Search for the cell housing the specified text and yield its [X, Y] center coordinate. 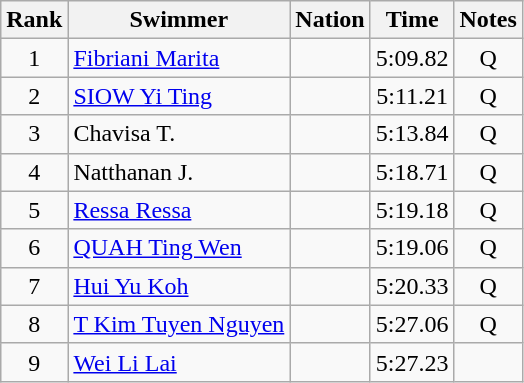
5:20.33 [412, 286]
5:11.21 [412, 96]
Ressa Ressa [179, 210]
5:27.06 [412, 324]
Fibriani Marita [179, 58]
2 [34, 96]
QUAH Ting Wen [179, 248]
SIOW Yi Ting [179, 96]
Time [412, 20]
5:27.23 [412, 362]
5:19.18 [412, 210]
Wei Li Lai [179, 362]
5:13.84 [412, 134]
5:09.82 [412, 58]
Hui Yu Koh [179, 286]
6 [34, 248]
Notes [488, 20]
Swimmer [179, 20]
8 [34, 324]
1 [34, 58]
4 [34, 172]
3 [34, 134]
T Kim Tuyen Nguyen [179, 324]
9 [34, 362]
Nation [330, 20]
7 [34, 286]
Chavisa T. [179, 134]
5:18.71 [412, 172]
Natthanan J. [179, 172]
Rank [34, 20]
5 [34, 210]
5:19.06 [412, 248]
